Return the (x, y) coordinate for the center point of the cell that contains the specified text.  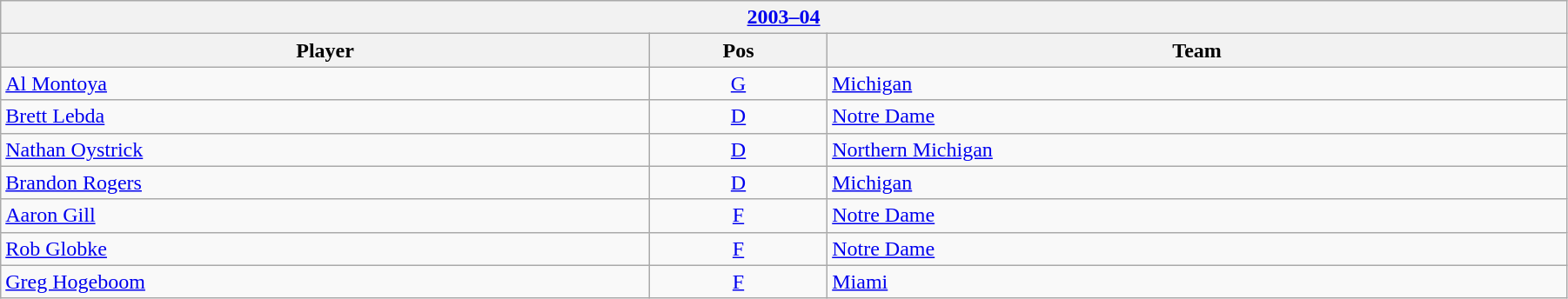
Al Montoya (325, 83)
G (738, 83)
Greg Hogeboom (325, 282)
Rob Globke (325, 249)
Brandon Rogers (325, 183)
Northern Michigan (1197, 149)
Aaron Gill (325, 216)
Nathan Oystrick (325, 149)
Team (1197, 50)
2003–04 (784, 17)
Player (325, 50)
Miami (1197, 282)
Brett Lebda (325, 116)
Pos (738, 50)
